Locate the cell with the specified text and output its (X, Y) center coordinate. 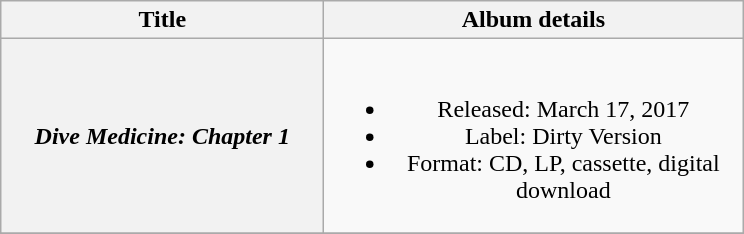
Dive Medicine: Chapter 1 (162, 136)
Title (162, 20)
Album details (534, 20)
Released: March 17, 2017Label: Dirty VersionFormat: CD, LP, cassette, digital download (534, 136)
